Provide the [x, y] coordinate of the cell's center where the given text is located.  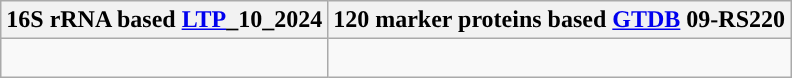
16S rRNA based LTP_10_2024 [164, 20]
120 marker proteins based GTDB 09-RS220 [560, 20]
